Output the (x, y) coordinate of the center of the cell containing the given text.  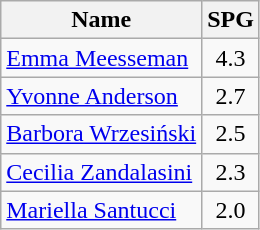
Mariella Santucci (102, 210)
Emma Meesseman (102, 58)
2.7 (231, 96)
Cecilia Zandalasini (102, 172)
Barbora Wrzesiński (102, 134)
2.5 (231, 134)
2.3 (231, 172)
Name (102, 20)
Yvonne Anderson (102, 96)
SPG (231, 20)
4.3 (231, 58)
2.0 (231, 210)
